Find where the given text appears and provide that cell's center as [x, y] coordinate. 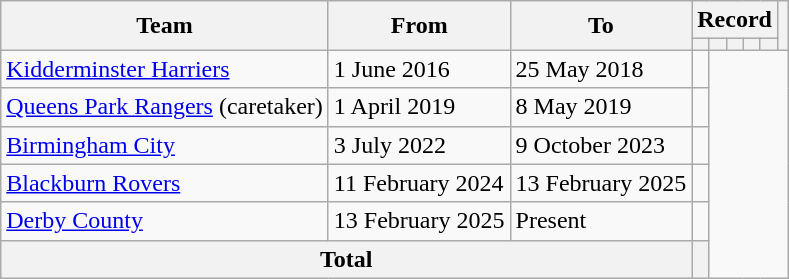
Birmingham City [165, 145]
Present [601, 221]
Blackburn Rovers [165, 183]
To [601, 26]
Kidderminster Harriers [165, 69]
From [419, 26]
25 May 2018 [601, 69]
9 October 2023 [601, 145]
Queens Park Rangers (caretaker) [165, 107]
1 June 2016 [419, 69]
Derby County [165, 221]
Team [165, 26]
8 May 2019 [601, 107]
1 April 2019 [419, 107]
Record [735, 20]
Total [346, 259]
3 July 2022 [419, 145]
11 February 2024 [419, 183]
